Capture the cell that displays the provided text and extract its (x, y) central coordinate. 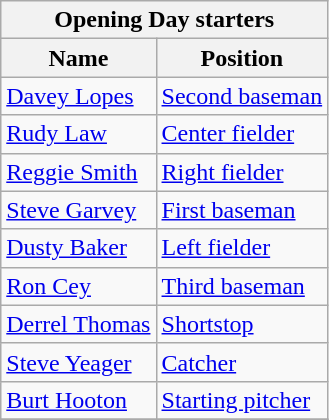
Steve Garvey (78, 210)
First baseman (242, 210)
Position (242, 58)
Rudy Law (78, 134)
Reggie Smith (78, 172)
Derrel Thomas (78, 324)
Right fielder (242, 172)
Name (78, 58)
Left fielder (242, 248)
Dusty Baker (78, 248)
Opening Day starters (164, 20)
Starting pitcher (242, 400)
Catcher (242, 362)
Shortstop (242, 324)
Center fielder (242, 134)
Second baseman (242, 96)
Ron Cey (78, 286)
Davey Lopes (78, 96)
Third baseman (242, 286)
Steve Yeager (78, 362)
Burt Hooton (78, 400)
